Identify which cell holds the provided text, then report its [x, y] central coordinate. 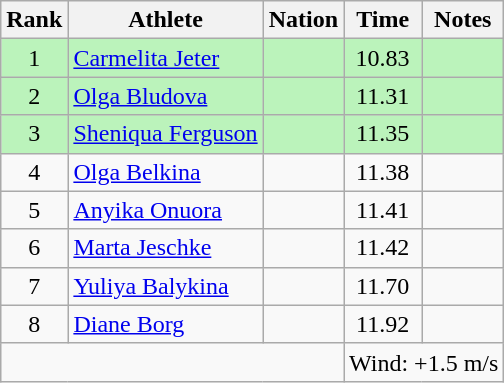
Olga Belkina [166, 172]
11.70 [383, 286]
8 [34, 324]
Athlete [166, 20]
10.83 [383, 58]
4 [34, 172]
Time [383, 20]
Anyika Onuora [166, 210]
1 [34, 58]
11.41 [383, 210]
Rank [34, 20]
5 [34, 210]
2 [34, 96]
3 [34, 134]
Yuliya Balykina [166, 286]
Wind: +1.5 m/s [424, 362]
Nation [303, 20]
7 [34, 286]
Olga Bludova [166, 96]
Notes [463, 20]
11.31 [383, 96]
11.35 [383, 134]
Sheniqua Ferguson [166, 134]
11.38 [383, 172]
Diane Borg [166, 324]
11.92 [383, 324]
Carmelita Jeter [166, 58]
11.42 [383, 248]
6 [34, 248]
Marta Jeschke [166, 248]
